Extract the (x, y) coordinate from the center of the cell holding the provided text.  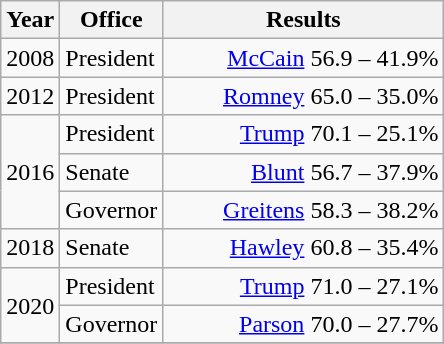
Office (112, 20)
Year (30, 20)
Trump 71.0 – 27.1% (304, 286)
2016 (30, 172)
Blunt 56.7 – 37.9% (304, 172)
2008 (30, 58)
2018 (30, 248)
Hawley 60.8 – 35.4% (304, 248)
2020 (30, 305)
Trump 70.1 – 25.1% (304, 134)
Greitens 58.3 – 38.2% (304, 210)
2012 (30, 96)
McCain 56.9 – 41.9% (304, 58)
Results (304, 20)
Parson 70.0 – 27.7% (304, 324)
Romney 65.0 – 35.0% (304, 96)
